Extract the (x, y) coordinate from the center of the cell holding the provided text.  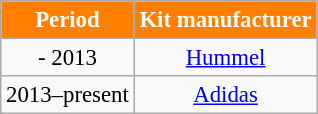
Kit manufacturer (226, 20)
- 2013 (68, 58)
Period (68, 20)
Hummel (226, 58)
Adidas (226, 95)
2013–present (68, 95)
